Identify which cell holds the provided text, then report its [x, y] central coordinate. 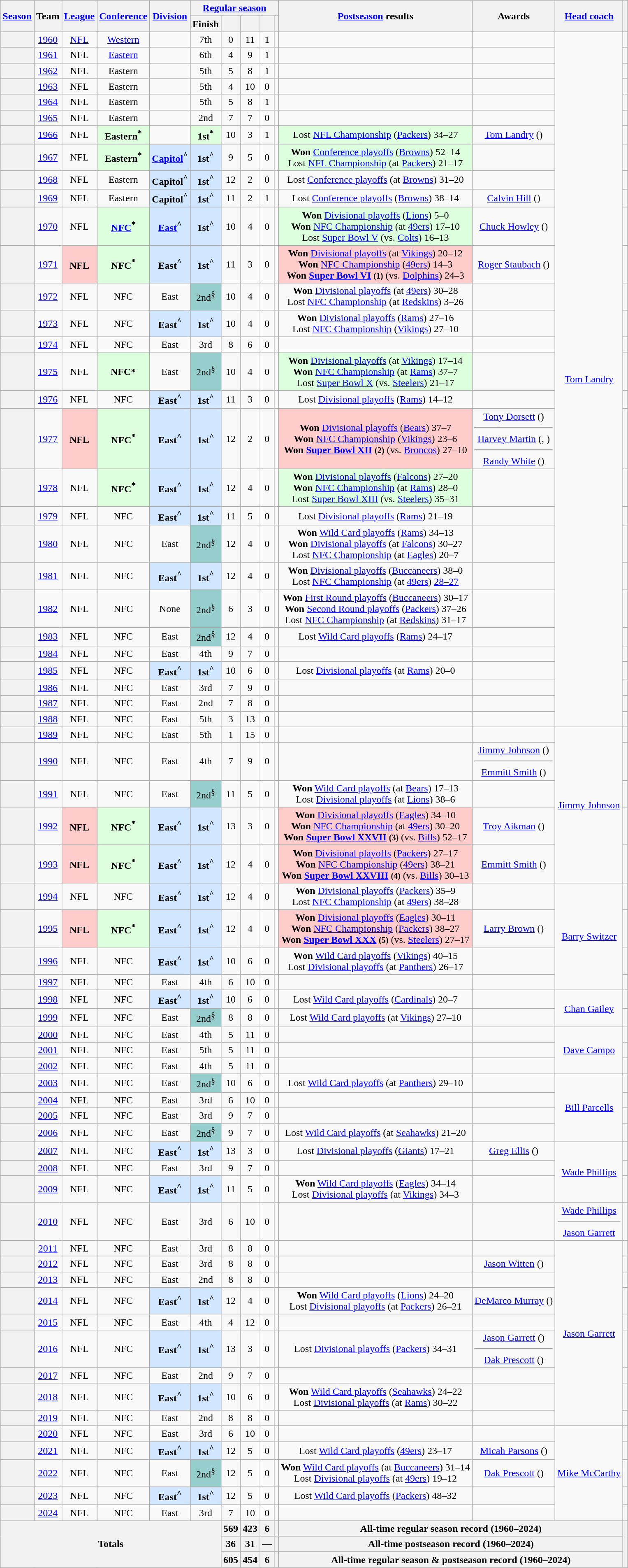
Won Divisional playoffs (Packers) 35–9Lost NFC Championship (at 49ers) 38–28 [375, 896]
Postseason results [375, 16]
1981 [48, 576]
2019 [48, 1418]
1993 [48, 864]
Won Divisional playoffs (Falcons) 27–20Won NFC Championship (at Rams) 28–0Lost Super Bowl XIII (vs. Steelers) 35–31 [375, 488]
Won Divisional playoffs (Packers) 27–17Won NFC Championship (49ers) 38–21Won Super Bowl XXVIII (4) (vs. Bills) 30–13 [375, 864]
Wade Phillips [589, 1172]
Lost Divisional playoffs (Giants) 17–21 [375, 1151]
Jimmy Johnson [589, 805]
All-time regular season record (1960–2024) [451, 1528]
2009 [48, 1189]
Lost Wild Card playoffs (49ers) 23–17 [375, 1451]
1983 [48, 637]
Lost Divisional playoffs (Rams) 14–12 [375, 399]
Finish [206, 24]
Lost NFL Championship (Packers) 34–27 [375, 135]
2007 [48, 1151]
2010 [48, 1221]
All-time regular season & postseason record (1960–2024) [451, 1560]
1995 [48, 929]
Roger Staubach () [514, 264]
Head coach [589, 16]
Lost Divisional playoffs (Packers) 34–31 [375, 1349]
Won Wild Card playoffs (Lions) 24–20Lost Divisional playoffs (at Packers) 26–21 [375, 1300]
1984 [48, 654]
Won Wild Card playoffs (at Buccaneers) 31–14Lost Divisional playoffs (at 49ers) 19–12 [375, 1473]
Won Divisional playoffs (Bears) 37–7Won NFC Championship (Vikings) 23–6Won Super Bowl XII (2) (vs. Broncos) 27–10 [375, 439]
Lost Divisional playoffs (Rams) 21–19 [375, 516]
Dave Campo [589, 1050]
Jason Garrett () Dak Prescott () [514, 1349]
Larry Brown () [514, 929]
1979 [48, 516]
Lost Conference playoffs (Browns) 38–14 [375, 198]
15 [250, 735]
Greg Ellis () [514, 1151]
6th [206, 55]
Dak Prescott () [514, 1473]
Troy Aikman () [514, 826]
1976 [48, 399]
Regular season [234, 8]
Tom Landry () [514, 135]
2004 [48, 1100]
1986 [48, 688]
2000 [48, 1035]
569 [230, 1528]
Lost Wild Card playoffs (at Panthers) 29–10 [375, 1083]
1963 [48, 86]
Won Divisional playoffs (at Vikings) 17–14Won NFC Championship (at Rams) 37–7Lost Super Bowl X (vs. Steelers) 21–17 [375, 371]
Won Divisional playoffs (Lions) 5–0Won NFC Championship (at 49ers) 17–10Lost Super Bowl V (vs. Colts) 16–13 [375, 226]
1987 [48, 703]
1975 [48, 371]
2013 [48, 1280]
1989 [48, 735]
36 [230, 1544]
League [79, 16]
DeMarco Murray () [514, 1300]
1967 [48, 157]
Chuck Howley () [514, 226]
Won Divisional playoffs (at Vikings) 20–12Won NFC Championship (49ers) 14–3Won Super Bowl VI (1) (vs. Dolphins) 24–3 [375, 264]
2011 [48, 1248]
2005 [48, 1116]
1990 [48, 761]
Emmitt Smith () [514, 864]
1977 [48, 439]
Lost Wild Card playoffs (at Vikings) 27–10 [375, 1017]
Lost Wild Card playoffs (Packers) 48–32 [375, 1496]
2024 [48, 1513]
Jason Garrett [589, 1333]
Bill Parcells [589, 1108]
1973 [48, 323]
1999 [48, 1017]
2023 [48, 1496]
2012 [48, 1264]
1960 [48, 40]
1968 [48, 180]
1997 [48, 982]
2016 [48, 1349]
2021 [48, 1451]
Won Divisional playoffs (Rams) 27–16Lost NFC Championship (Vikings) 27–10 [375, 323]
Western [123, 40]
Jason Witten () [514, 1264]
454 [250, 1560]
— [267, 1544]
1966 [48, 135]
Division [170, 16]
1961 [48, 55]
Won Divisional playoffs (Eagles) 30–11Won NFC Championship (Packers) 38–27Won Super Bowl XXX (5) (vs. Steelers) 27–17 [375, 929]
Micah Parsons () [514, 1451]
All-time postseason record (1960–2024) [451, 1544]
Conference [123, 16]
1985 [48, 671]
1971 [48, 264]
2006 [48, 1133]
1991 [48, 793]
1978 [48, 488]
Team [48, 16]
Lost Wild Card playoffs (at Seahawks) 21–20 [375, 1133]
Lost Conference playoffs (at Browns) 31–20 [375, 180]
1994 [48, 896]
1980 [48, 544]
1974 [48, 344]
1998 [48, 999]
Lost Wild Card playoffs (Cardinals) 20–7 [375, 999]
Won First Round playoffs (Buccaneers) 30–17Won Second Round playoffs (Packers) 37–26Lost NFC Championship (at Redskins) 31–17 [375, 609]
2014 [48, 1300]
2003 [48, 1083]
1972 [48, 296]
1970 [48, 226]
2017 [48, 1375]
Won Divisional playoffs (Eagles) 34–10Won NFC Championship (at 49ers) 30–20Won Super Bowl XXVII (3) (vs. Bills) 52–17 [375, 826]
1st* [206, 135]
Won Wild Card playoffs (Seahawks) 24–22Lost Divisional playoffs (at Rams) 30–22 [375, 1397]
Jimmy Johnson () Emmitt Smith () [514, 761]
Chan Gailey [589, 1008]
2008 [48, 1168]
Tom Landry [589, 379]
2018 [48, 1397]
Wade Phillips Jason Garrett [589, 1221]
2015 [48, 1322]
1969 [48, 198]
Mike McCarthy [589, 1473]
Won Conference playoffs (Browns) 52–14Lost NFL Championship (at Packers) 21–17 [375, 157]
1962 [48, 71]
31 [250, 1544]
2022 [48, 1473]
None [170, 609]
Lost Divisional playoffs (at Rams) 20–0 [375, 671]
Totals [111, 1544]
2020 [48, 1434]
Season [17, 16]
2001 [48, 1050]
Won Wild Card playoffs (Rams) 34–13Won Divisional playoffs (at Falcons) 30–27Lost NFC Championship (at Eagles) 20–7 [375, 544]
Won Wild Card playoffs (Vikings) 40–15Lost Divisional playoffs (at Panthers) 26–17 [375, 961]
Won Divisional playoffs (Buccaneers) 38–0Lost NFC Championship (at 49ers) 28–27 [375, 576]
Calvin Hill () [514, 198]
Lost Wild Card playoffs (Rams) 24–17 [375, 637]
1988 [48, 719]
Awards [514, 16]
423 [250, 1528]
Won Divisional playoffs (at 49ers) 30–28Lost NFC Championship (at Redskins) 3–26 [375, 296]
605 [230, 1560]
1992 [48, 826]
1982 [48, 609]
1965 [48, 118]
1964 [48, 102]
Won Wild Card playoffs (Eagles) 34–14Lost Divisional playoffs (at Vikings) 34–3 [375, 1189]
1996 [48, 961]
7th [206, 40]
Tony Dorsett ()Harvey Martin (, )Randy White () [514, 439]
Won Wild Card playoffs (at Bears) 17–13Lost Divisional playoffs (at Lions) 38–6 [375, 793]
2002 [48, 1066]
Barry Switzer [589, 936]
